From the cell containing the given text, extract its center point as (x, y) coordinate. 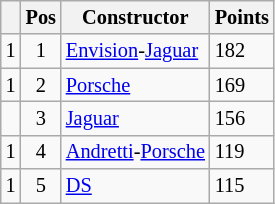
Envision-Jaguar (136, 51)
Porsche (136, 85)
4 (41, 152)
Andretti-Porsche (136, 152)
182 (242, 51)
DS (136, 186)
Points (242, 17)
5 (41, 186)
2 (41, 85)
3 (41, 118)
Jaguar (136, 118)
169 (242, 85)
Constructor (136, 17)
119 (242, 152)
156 (242, 118)
Pos (41, 17)
115 (242, 186)
